Scan for the cell matching the given text and deliver its (X, Y) coordinate at center. 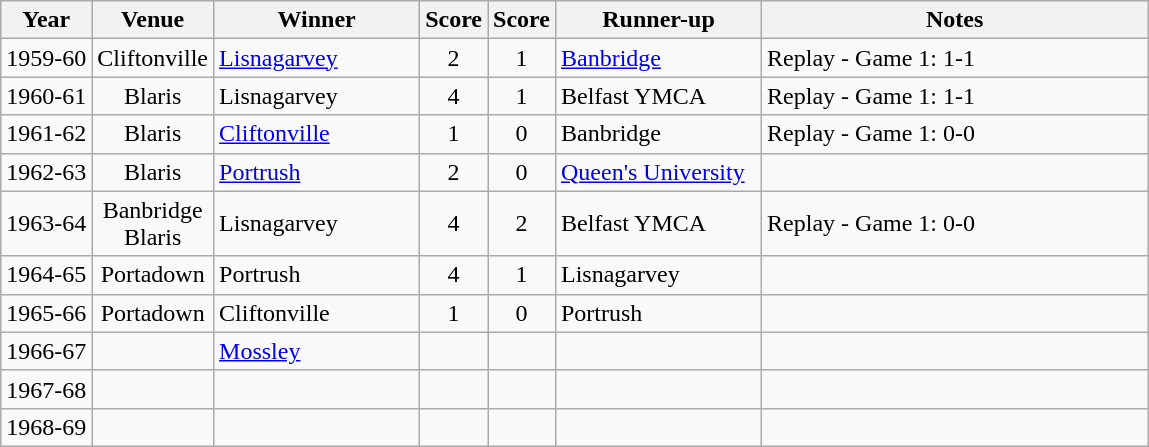
1967-68 (46, 389)
Year (46, 20)
Runner-up (658, 20)
1960-61 (46, 96)
1964-65 (46, 275)
Venue (153, 20)
1961-62 (46, 134)
1959-60 (46, 58)
Winner (317, 20)
1965-66 (46, 313)
1963-64 (46, 224)
1966-67 (46, 351)
BanbridgeBlaris (153, 224)
1962-63 (46, 172)
Queen's University (658, 172)
Mossley (317, 351)
Notes (955, 20)
1968-69 (46, 427)
